Identify which cell holds the provided text, then report its (x, y) central coordinate. 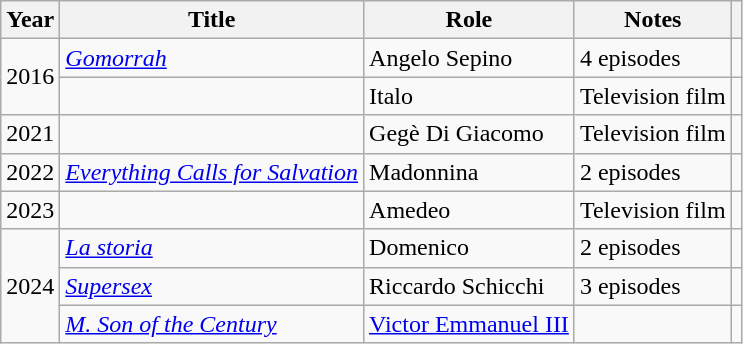
2022 (30, 172)
2016 (30, 77)
Notes (652, 20)
Domenico (470, 248)
3 episodes (652, 286)
Italo (470, 96)
Madonnina (470, 172)
Riccardo Schicchi (470, 286)
Role (470, 20)
4 episodes (652, 58)
Title (212, 20)
Supersex (212, 286)
Angelo Sepino (470, 58)
Year (30, 20)
2023 (30, 210)
2021 (30, 134)
Victor Emmanuel III (470, 324)
Gomorrah (212, 58)
Amedeo (470, 210)
Gegè Di Giacomo (470, 134)
La storia (212, 248)
Everything Calls for Salvation (212, 172)
M. Son of the Century (212, 324)
2024 (30, 286)
